Provide the [X, Y] coordinate of the cell's center where the given text is located.  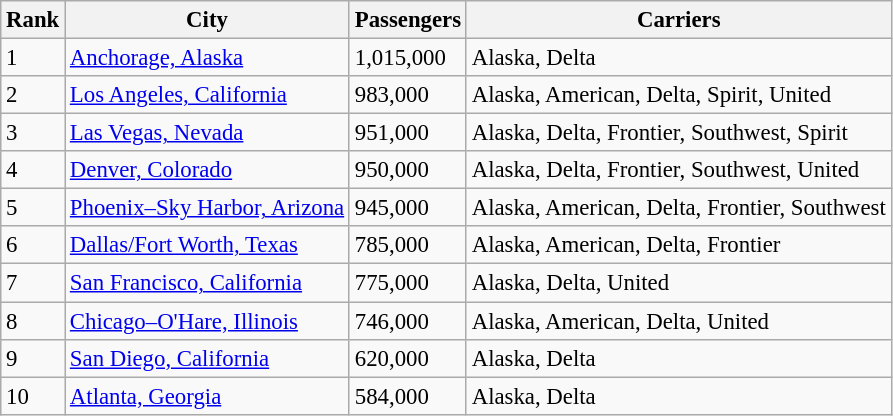
City [208, 20]
Alaska, American, Delta, Frontier [678, 245]
1,015,000 [408, 58]
Los Angeles, California [208, 95]
Atlanta, Georgia [208, 396]
4 [33, 170]
620,000 [408, 358]
San Diego, California [208, 358]
8 [33, 321]
6 [33, 245]
Alaska, American, Delta, Frontier, Southwest [678, 208]
Dallas/Fort Worth, Texas [208, 245]
9 [33, 358]
Las Vegas, Nevada [208, 133]
746,000 [408, 321]
Rank [33, 20]
5 [33, 208]
Alaska, Delta, Frontier, Southwest, United [678, 170]
Chicago–O'Hare, Illinois [208, 321]
Anchorage, Alaska [208, 58]
Carriers [678, 20]
San Francisco, California [208, 283]
Alaska, Delta, Frontier, Southwest, Spirit [678, 133]
584,000 [408, 396]
945,000 [408, 208]
Alaska, American, Delta, United [678, 321]
Alaska, Delta, United [678, 283]
775,000 [408, 283]
950,000 [408, 170]
7 [33, 283]
785,000 [408, 245]
3 [33, 133]
10 [33, 396]
951,000 [408, 133]
983,000 [408, 95]
Passengers [408, 20]
Alaska, American, Delta, Spirit, United [678, 95]
1 [33, 58]
Phoenix–Sky Harbor, Arizona [208, 208]
2 [33, 95]
Denver, Colorado [208, 170]
